Detect which cell encompasses the target text, then output its [x, y] center coordinate. 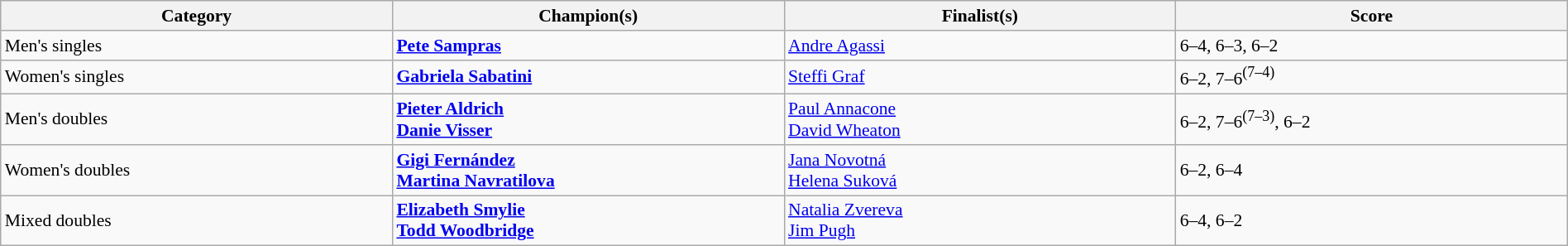
Pete Sampras [588, 46]
Category [197, 16]
6–4, 6–2 [1372, 220]
Finalist(s) [980, 16]
Jana Novotná Helena Suková [980, 171]
6–2, 6–4 [1372, 171]
Paul Annacone David Wheaton [980, 119]
Mixed doubles [197, 220]
Elizabeth Smylie Todd Woodbridge [588, 220]
Score [1372, 16]
Champion(s) [588, 16]
Andre Agassi [980, 46]
6–4, 6–3, 6–2 [1372, 46]
Pieter Aldrich Danie Visser [588, 119]
Gabriela Sabatini [588, 76]
Women's singles [197, 76]
6–2, 7–6(7–3), 6–2 [1372, 119]
Gigi Fernández Martina Navratilova [588, 171]
Steffi Graf [980, 76]
6–2, 7–6(7–4) [1372, 76]
Men's singles [197, 46]
Natalia Zvereva Jim Pugh [980, 220]
Men's doubles [197, 119]
Women's doubles [197, 171]
